Identify which cell holds the provided text, then report its (x, y) central coordinate. 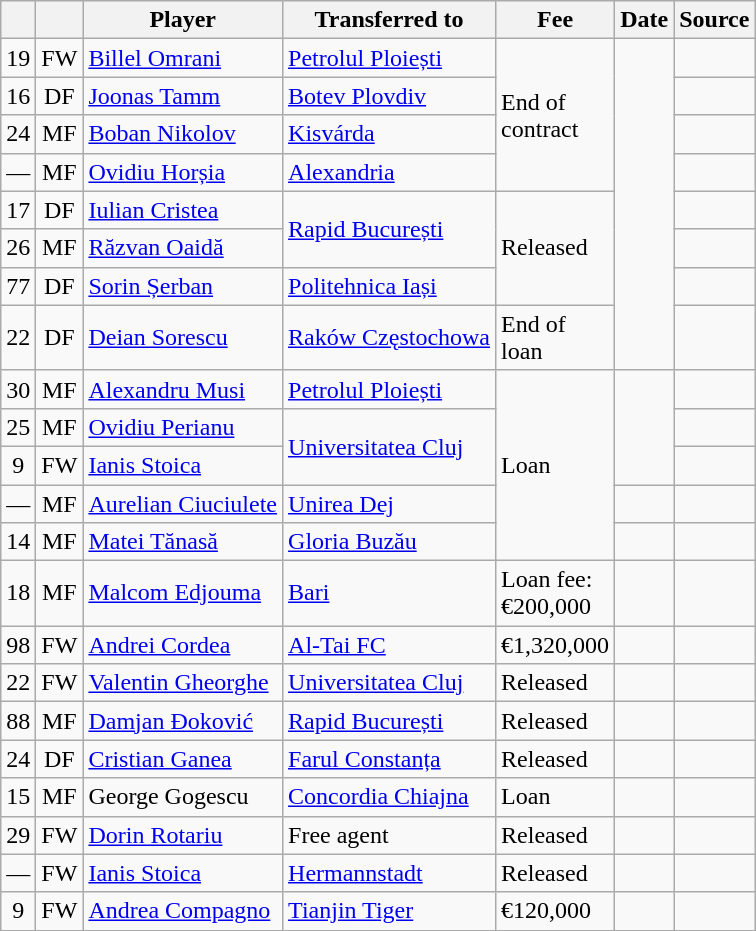
77 (18, 286)
Alexandru Musi (183, 389)
Iulian Cristea (183, 210)
Dorin Rotariu (183, 835)
Date (644, 20)
Free agent (390, 835)
18 (18, 594)
Fee (556, 20)
Alexandria (390, 172)
Sorin Șerban (183, 286)
Andrei Cordea (183, 645)
14 (18, 542)
17 (18, 210)
George Gogescu (183, 797)
Botev Plovdiv (390, 96)
Kisvárda (390, 134)
Al-Tai FC (390, 645)
Ovidiu Perianu (183, 427)
30 (18, 389)
€1,320,000 (556, 645)
Gloria Buzău (390, 542)
29 (18, 835)
Raków Częstochowa (390, 338)
Deian Sorescu (183, 338)
Bari (390, 594)
Transferred to (390, 20)
26 (18, 248)
End of contract (556, 115)
Răzvan Oaidă (183, 248)
Matei Tănasă (183, 542)
Malcom Edjouma (183, 594)
Farul Constanța (390, 759)
Ovidiu Horșia (183, 172)
Andrea Compagno (183, 911)
19 (18, 58)
Player (183, 20)
Loan fee: €200,000 (556, 594)
Billel Omrani (183, 58)
Hermannstadt (390, 873)
Boban Nikolov (183, 134)
Tianjin Tiger (390, 911)
Damjan Đoković (183, 721)
16 (18, 96)
Concordia Chiajna (390, 797)
88 (18, 721)
Aurelian Ciuciulete (183, 503)
Joonas Tamm (183, 96)
Cristian Ganea (183, 759)
15 (18, 797)
98 (18, 645)
End of loan (556, 338)
Unirea Dej (390, 503)
€120,000 (556, 911)
25 (18, 427)
Source (714, 20)
Valentin Gheorghe (183, 683)
Politehnica Iași (390, 286)
